Locate the cell with the specified text and output its (x, y) center coordinate. 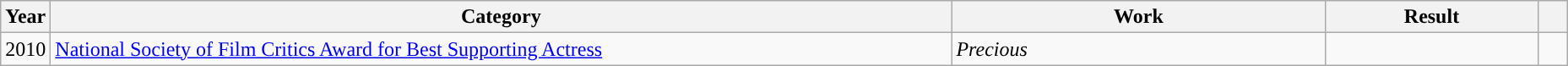
Category (502, 17)
Precious (1138, 49)
Year (25, 17)
Work (1138, 17)
2010 (25, 49)
Result (1432, 17)
National Society of Film Critics Award for Best Supporting Actress (502, 49)
